Return the [x, y] coordinate for the center point of the cell that contains the specified text.  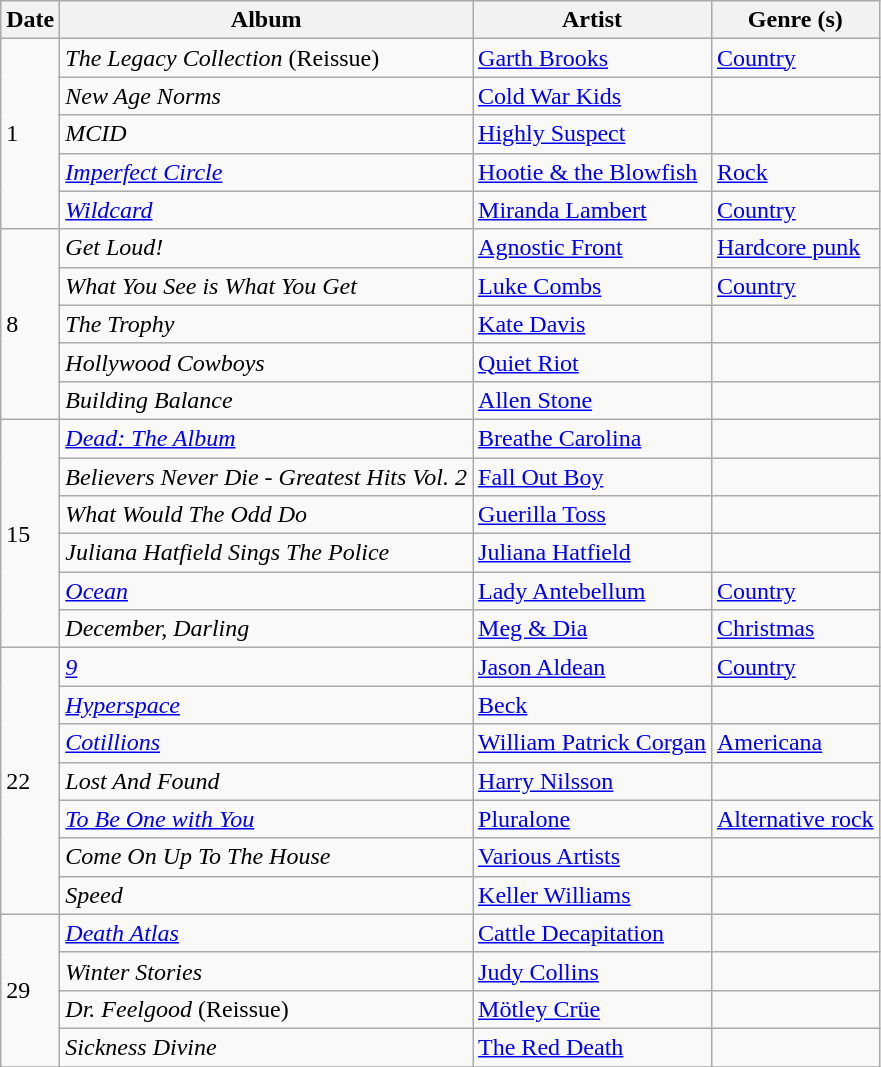
Date [30, 20]
Miranda Lambert [592, 210]
The Legacy Collection (Reissue) [266, 58]
Fall Out Boy [592, 477]
22 [30, 781]
To Be One with You [266, 819]
Cold War Kids [592, 96]
Breathe Carolina [592, 438]
Believers Never Die - Greatest Hits Vol. 2 [266, 477]
Rock [795, 172]
Kate Davis [592, 324]
Christmas [795, 629]
Juliana Hatfield [592, 553]
Keller Williams [592, 895]
Dr. Feelgood (Reissue) [266, 1009]
Speed [266, 895]
What You See is What You Get [266, 286]
Americana [795, 743]
What Would The Odd Do [266, 515]
Juliana Hatfield Sings The Police [266, 553]
Get Loud! [266, 248]
Pluralone [592, 819]
Alternative rock [795, 819]
William Patrick Corgan [592, 743]
Dead: The Album [266, 438]
New Age Norms [266, 96]
Winter Stories [266, 971]
Death Atlas [266, 933]
Sickness Divine [266, 1047]
Mötley Crüe [592, 1009]
Garth Brooks [592, 58]
Cattle Decapitation [592, 933]
Ocean [266, 591]
MCID [266, 134]
Harry Nilsson [592, 781]
Wildcard [266, 210]
Guerilla Toss [592, 515]
Meg & Dia [592, 629]
Jason Aldean [592, 667]
Hyperspace [266, 705]
Agnostic Front [592, 248]
Luke Combs [592, 286]
Cotillions [266, 743]
Hardcore punk [795, 248]
Building Balance [266, 400]
Hootie & the Blowfish [592, 172]
29 [30, 990]
9 [266, 667]
Artist [592, 20]
The Trophy [266, 324]
The Red Death [592, 1047]
Allen Stone [592, 400]
Judy Collins [592, 971]
15 [30, 533]
1 [30, 134]
Lady Antebellum [592, 591]
Lost And Found [266, 781]
Beck [592, 705]
Hollywood Cowboys [266, 362]
Various Artists [592, 857]
Imperfect Circle [266, 172]
Genre (s) [795, 20]
December, Darling [266, 629]
8 [30, 324]
Highly Suspect [592, 134]
Come On Up To The House [266, 857]
Quiet Riot [592, 362]
Album [266, 20]
